Return (x, y) of the center of cell containing provided text 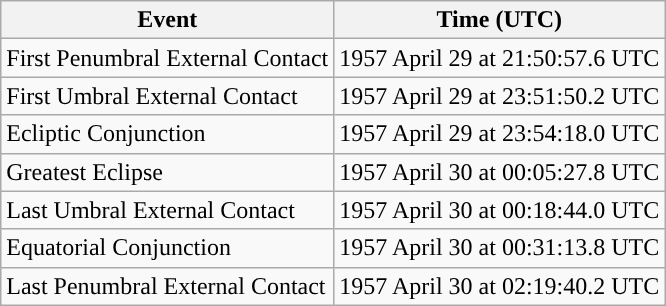
1957 April 29 at 21:50:57.6 UTC (500, 58)
Ecliptic Conjunction (168, 134)
Last Penumbral External Contact (168, 286)
Time (UTC) (500, 20)
1957 April 29 at 23:51:50.2 UTC (500, 96)
Greatest Eclipse (168, 172)
First Umbral External Contact (168, 96)
1957 April 30 at 00:05:27.8 UTC (500, 172)
Equatorial Conjunction (168, 248)
Last Umbral External Contact (168, 210)
Event (168, 20)
First Penumbral External Contact (168, 58)
1957 April 30 at 02:19:40.2 UTC (500, 286)
1957 April 29 at 23:54:18.0 UTC (500, 134)
1957 April 30 at 00:31:13.8 UTC (500, 248)
1957 April 30 at 00:18:44.0 UTC (500, 210)
